Determine the (x, y) coordinate at the center of the cell enclosing the given text.  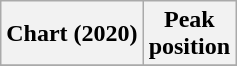
Peakposition (189, 34)
Chart (2020) (72, 34)
